Search for the cell housing the specified text and yield its [X, Y] center coordinate. 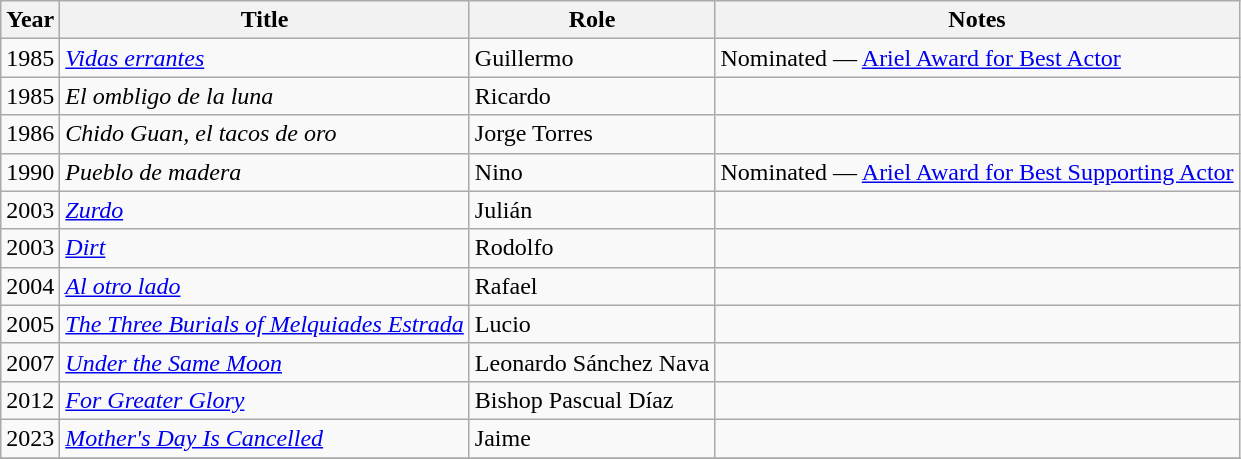
Mother's Day Is Cancelled [265, 438]
El ombligo de la luna [265, 96]
Nominated — Ariel Award for Best Actor [977, 58]
Jorge Torres [592, 134]
Pueblo de madera [265, 172]
Bishop Pascual Díaz [592, 400]
2007 [30, 362]
Jaime [592, 438]
Zurdo [265, 210]
Role [592, 20]
Guillermo [592, 58]
For Greater Glory [265, 400]
Leonardo Sánchez Nava [592, 362]
Under the Same Moon [265, 362]
Year [30, 20]
Nino [592, 172]
2005 [30, 324]
Julián [592, 210]
Notes [977, 20]
The Three Burials of Melquiades Estrada [265, 324]
Rafael [592, 286]
Lucio [592, 324]
Vidas errantes [265, 58]
Chido Guan, el tacos de oro [265, 134]
1986 [30, 134]
Rodolfo [592, 248]
Ricardo [592, 96]
Title [265, 20]
Nominated — Ariel Award for Best Supporting Actor [977, 172]
2004 [30, 286]
2012 [30, 400]
1990 [30, 172]
Dirt [265, 248]
2023 [30, 438]
Al otro lado [265, 286]
